Search for the cell housing the specified text and yield its [X, Y] center coordinate. 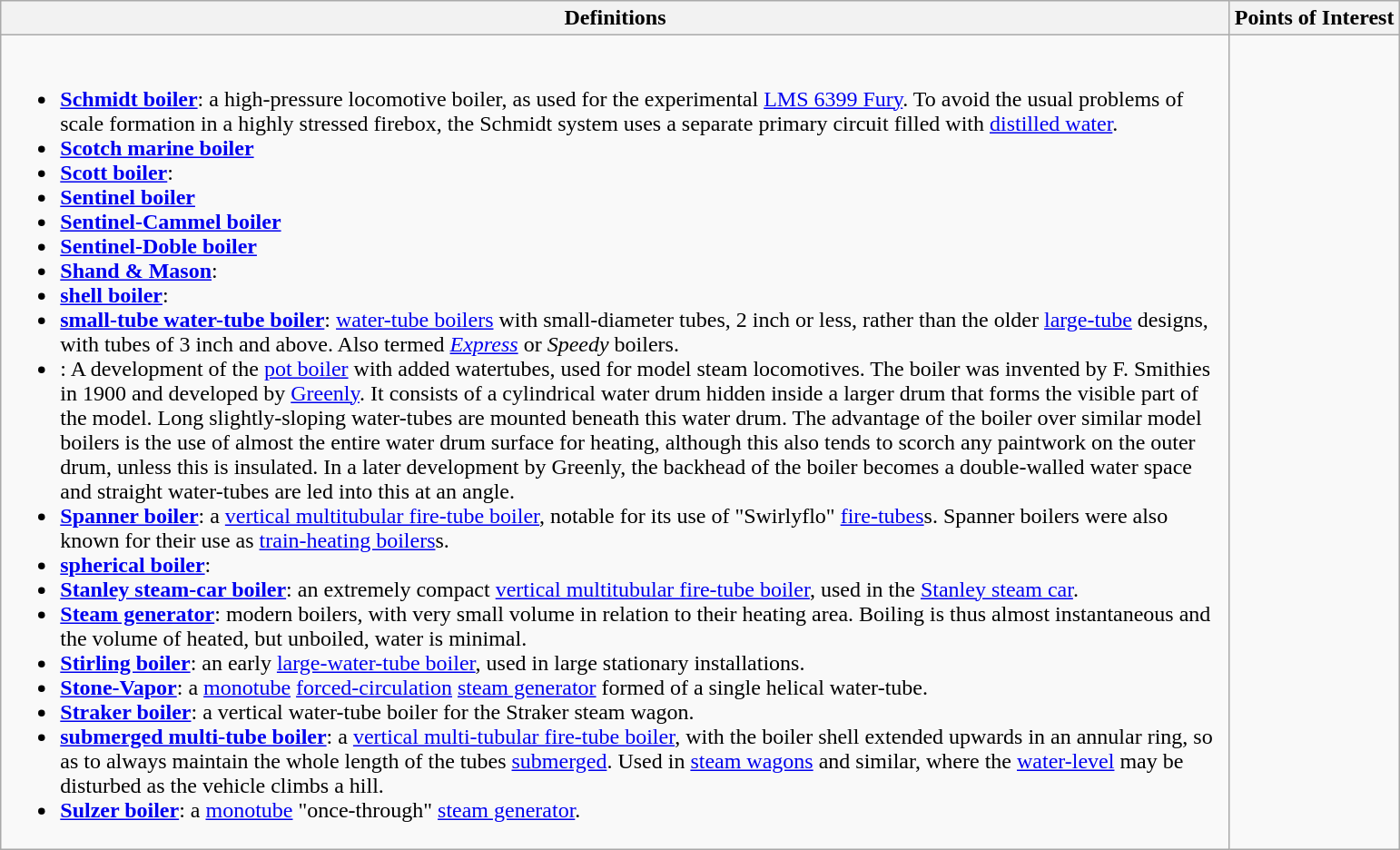
Points of Interest [1315, 18]
Definitions [616, 18]
